Determine the (x, y) coordinate at the center of the cell enclosing the given text.  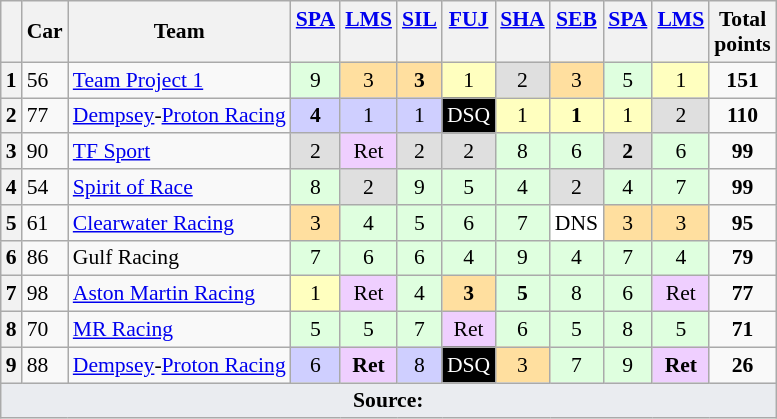
151 (742, 80)
Source: (388, 401)
SIL (420, 32)
88 (45, 365)
95 (742, 223)
71 (742, 330)
Team Project 1 (180, 80)
TF Sport (180, 152)
FUJ (468, 32)
Clearwater Racing (180, 223)
54 (45, 187)
Totalpoints (742, 32)
Spirit of Race (180, 187)
SEB (576, 32)
Aston Martin Racing (180, 294)
SHA (522, 32)
Team (180, 32)
79 (742, 258)
56 (45, 80)
98 (45, 294)
86 (45, 258)
MR Racing (180, 330)
90 (45, 152)
70 (45, 330)
Car (45, 32)
110 (742, 116)
DNS (576, 223)
26 (742, 365)
61 (45, 223)
Gulf Racing (180, 258)
